Provide the [X, Y] coordinate of the cell's center where the given text is located.  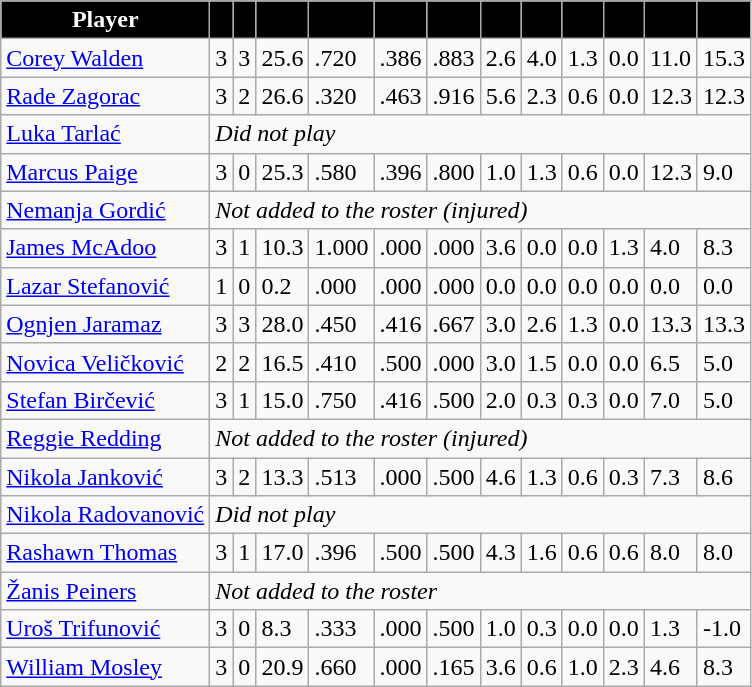
.320 [342, 96]
.410 [342, 362]
.750 [342, 400]
.386 [400, 58]
2.0 [500, 400]
James McAdoo [106, 248]
Luka Tarlać [106, 134]
.667 [454, 324]
-1.0 [724, 629]
7.3 [670, 477]
.916 [454, 96]
11.0 [670, 58]
Rade Zagorac [106, 96]
16.5 [282, 362]
10.3 [282, 248]
Not added to the roster [480, 591]
.883 [454, 58]
7.0 [670, 400]
.513 [342, 477]
Žanis Peiners [106, 591]
Uroš Trifunović [106, 629]
5.6 [500, 96]
.165 [454, 667]
25.3 [282, 172]
Nikola Radovanović [106, 515]
15.3 [724, 58]
Rashawn Thomas [106, 553]
1.5 [542, 362]
1.6 [542, 553]
Novica Veličković [106, 362]
.450 [342, 324]
Marcus Paige [106, 172]
Corey Walden [106, 58]
17.0 [282, 553]
20.9 [282, 667]
1.000 [342, 248]
Stefan Birčević [106, 400]
.720 [342, 58]
William Mosley [106, 667]
.800 [454, 172]
.333 [342, 629]
.660 [342, 667]
15.0 [282, 400]
26.6 [282, 96]
25.6 [282, 58]
9.0 [724, 172]
Nemanja Gordić [106, 210]
Lazar Stefanović [106, 286]
8.6 [724, 477]
.580 [342, 172]
28.0 [282, 324]
Reggie Redding [106, 438]
4.3 [500, 553]
Nikola Janković [106, 477]
.463 [400, 96]
0.2 [282, 286]
Player [106, 20]
Ognjen Jaramaz [106, 324]
6.5 [670, 362]
